Pinpoint the cell where the given text exists, returning its [X, Y] midpoint coordinate. 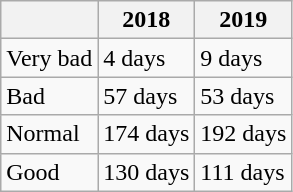
57 days [146, 96]
9 days [244, 58]
2019 [244, 20]
Good [50, 172]
4 days [146, 58]
2018 [146, 20]
192 days [244, 134]
Bad [50, 96]
Very bad [50, 58]
53 days [244, 96]
Normal [50, 134]
130 days [146, 172]
111 days [244, 172]
174 days [146, 134]
